Search for the cell housing the specified text and yield its [x, y] center coordinate. 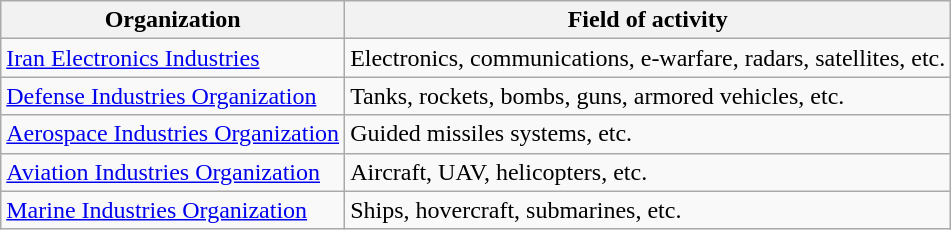
Ships, hovercraft, submarines, etc. [648, 210]
Iran Electronics Industries [173, 58]
Aerospace Industries Organization [173, 134]
Aircraft, UAV, helicopters, etc. [648, 172]
Organization [173, 20]
Marine Industries Organization [173, 210]
Tanks, rockets, bombs, guns, armored vehicles, etc. [648, 96]
Field of activity [648, 20]
Defense Industries Organization [173, 96]
Aviation Industries Organization [173, 172]
Guided missiles systems, etc. [648, 134]
Electronics, communications, e-warfare, radars, satellites, etc. [648, 58]
